Detect which cell encompasses the target text, then output its [x, y] center coordinate. 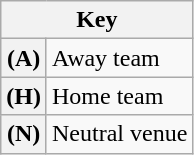
(N) [24, 134]
Away team [119, 58]
Key [97, 20]
(A) [24, 58]
Neutral venue [119, 134]
Home team [119, 96]
(H) [24, 96]
